Scan for the cell matching the given text and deliver its (x, y) coordinate at center. 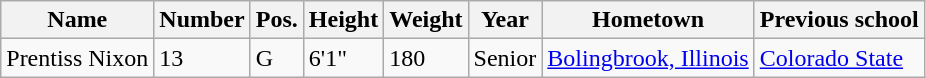
Year (505, 20)
13 (202, 58)
6'1" (343, 58)
Pos. (276, 20)
Name (78, 20)
Number (202, 20)
Prentiss Nixon (78, 58)
Weight (426, 20)
Hometown (648, 20)
Bolingbrook, Illinois (648, 58)
Previous school (839, 20)
G (276, 58)
180 (426, 58)
Colorado State (839, 58)
Height (343, 20)
Senior (505, 58)
